Capture the cell that displays the provided text and extract its (X, Y) central coordinate. 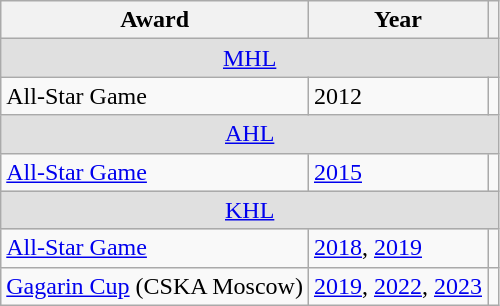
2018, 2019 (398, 248)
2019, 2022, 2023 (398, 286)
Gagarin Cup (CSKA Moscow) (155, 286)
AHL (250, 134)
MHL (250, 58)
KHL (250, 210)
2012 (398, 96)
2015 (398, 172)
Award (155, 20)
Year (398, 20)
